Return [X, Y] of the center of cell containing provided text 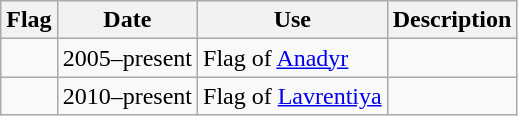
Flag of Anadyr [293, 58]
Date [127, 20]
Use [293, 20]
2005–present [127, 58]
Description [452, 20]
Flag of Lavrentiya [293, 96]
Flag [29, 20]
2010–present [127, 96]
